Provide the [X, Y] coordinate of the cell's center where the given text is located.  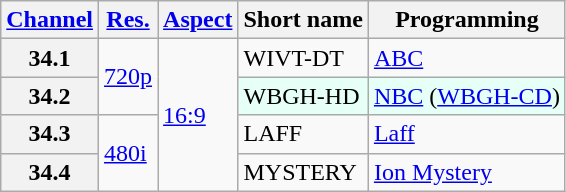
720p [128, 77]
WIVT-DT [303, 58]
Res. [128, 20]
Short name [303, 20]
34.3 [50, 134]
34.2 [50, 96]
MYSTERY [303, 172]
Channel [50, 20]
16:9 [198, 115]
Laff [466, 134]
Aspect [198, 20]
NBC (WBGH-CD) [466, 96]
ABC [466, 58]
34.4 [50, 172]
Programming [466, 20]
WBGH-HD [303, 96]
LAFF [303, 134]
Ion Mystery [466, 172]
34.1 [50, 58]
480i [128, 153]
